Locate the cell with the specified text and output its (x, y) center coordinate. 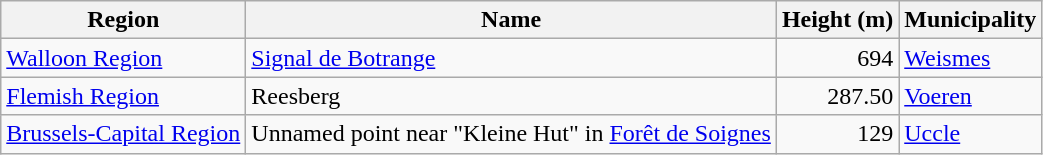
694 (837, 58)
Uccle (970, 134)
Weismes (970, 58)
Brussels-Capital Region (124, 134)
Region (124, 20)
Unnamed point near "Kleine Hut" in Forêt de Soignes (512, 134)
Municipality (970, 20)
129 (837, 134)
Name (512, 20)
Reesberg (512, 96)
Walloon Region (124, 58)
287.50 (837, 96)
Signal de Botrange (512, 58)
Flemish Region (124, 96)
Height (m) (837, 20)
Voeren (970, 96)
